Output the (x, y) coordinate of the center of the cell containing the given text.  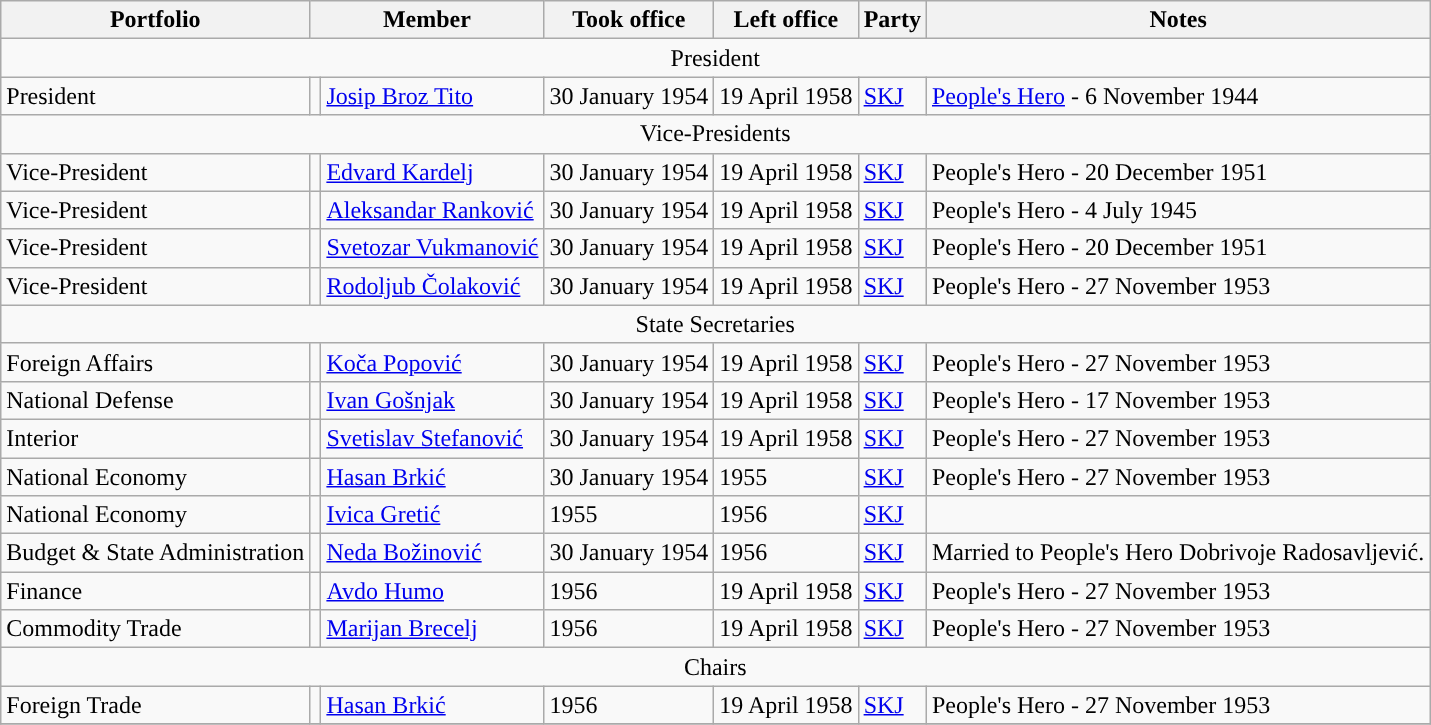
Edvard Kardelj (432, 172)
Notes (1178, 20)
Ivica Gretić (432, 515)
Portfolio (156, 20)
Svetozar Vukmanović (432, 248)
Foreign Affairs (156, 362)
Took office (629, 20)
State Secretaries (716, 324)
People's Hero - 17 November 1953 (1178, 400)
Member (427, 20)
Budget & State Administration (156, 553)
Interior (156, 438)
Party (892, 20)
Foreign Trade (156, 705)
Ivan Gošnjak (432, 400)
Finance (156, 591)
Rodoljub Čolaković (432, 286)
Aleksandar Ranković (432, 210)
Marijan Brecelj (432, 629)
Josip Broz Tito (432, 96)
Left office (786, 20)
People's Hero - 6 November 1944 (1178, 96)
Avdo Humo (432, 591)
National Defense (156, 400)
Neda Božinović (432, 553)
People's Hero - 4 July 1945 (1178, 210)
Vice-Presidents (716, 134)
Svetislav Stefanović (432, 438)
Chairs (716, 667)
Married to People's Hero Dobrivoje Radosavljević. (1178, 553)
Koča Popović (432, 362)
Commodity Trade (156, 629)
